Pinpoint the cell where the given text exists, returning its [x, y] midpoint coordinate. 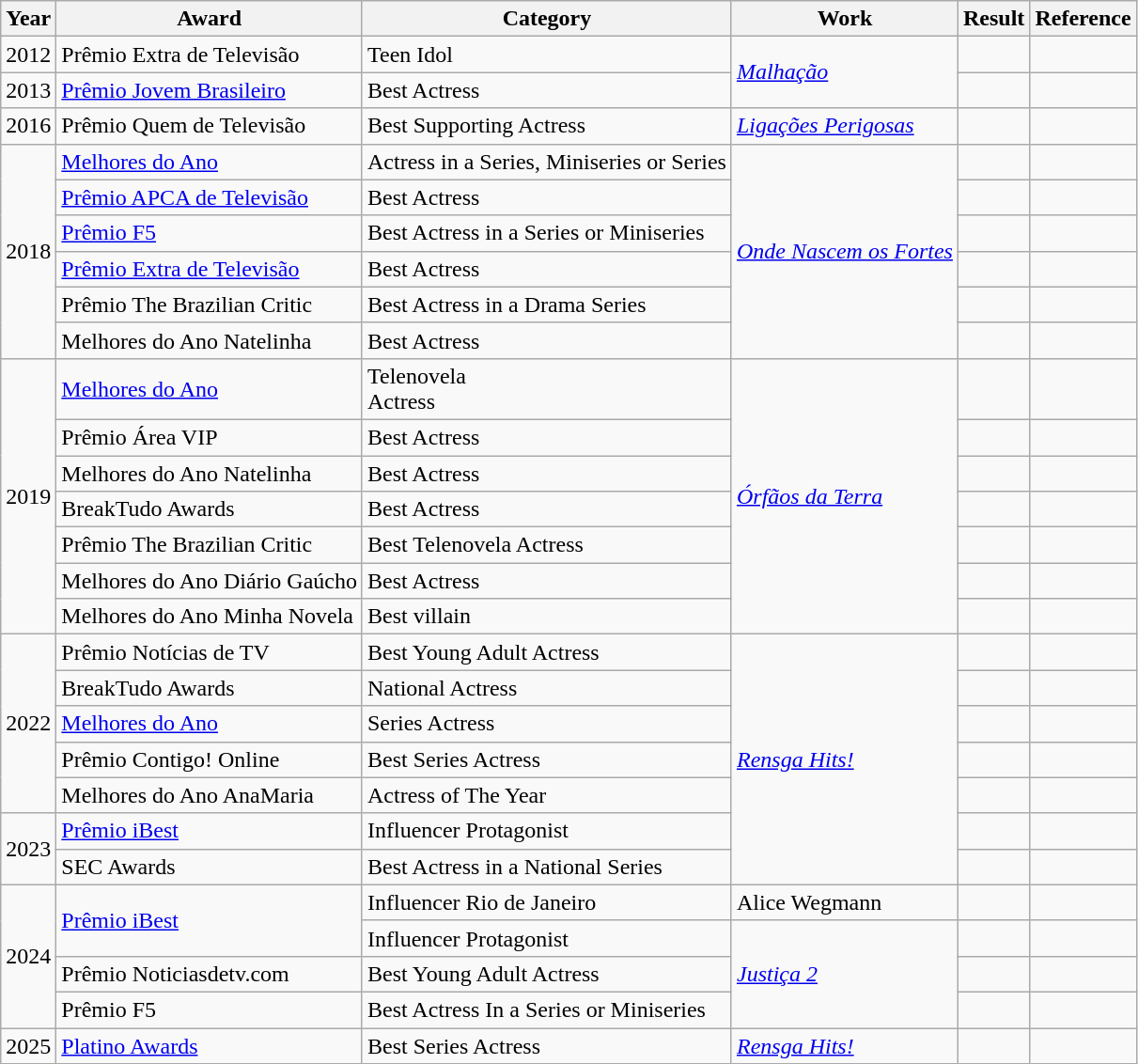
Platino Awards [210, 1046]
Best Actress In a Series or Miniseries [547, 1009]
Prêmio Quem de Televisão [210, 126]
Actress of The Year [547, 795]
Actress in a Series, Miniseries or Series [547, 162]
Best villain [547, 617]
Malhação [844, 72]
2016 [28, 126]
Category [547, 19]
Prêmio Área VIP [210, 437]
Melhores do Ano Minha Novela [210, 617]
2025 [28, 1046]
2022 [28, 724]
Influencer Rio de Janeiro [547, 902]
Melhores do Ano AnaMaria [210, 795]
Melhores do Ano Diário Gaúcho [210, 581]
Year [28, 19]
Onde Nascem os Fortes [844, 251]
Prêmio Jovem Brasileiro [210, 90]
National Actress [547, 688]
Ligações Perigosas [844, 126]
Teen Idol [547, 55]
2023 [28, 849]
2024 [28, 956]
Best Actress in a National Series [547, 867]
Órfãos da Terra [844, 496]
SEC Awards [210, 867]
Best Supporting Actress [547, 126]
Result [993, 19]
Prêmio Contigo! Online [210, 759]
Best Actress in a Drama Series [547, 305]
Reference [1083, 19]
2018 [28, 251]
Alice Wegmann [844, 902]
Series Actress [547, 724]
2012 [28, 55]
TelenovelaActress [547, 389]
2013 [28, 90]
Work [844, 19]
Prêmio APCA de Televisão [210, 197]
Award [210, 19]
Prêmio Notícias de TV [210, 652]
2019 [28, 496]
Best Telenovela Actress [547, 545]
Prêmio Noticiasdetv.com [210, 974]
Best Actress in a Series or Miniseries [547, 233]
Justiça 2 [844, 974]
